Output the (X, Y) coordinate of the center of the cell containing the given text.  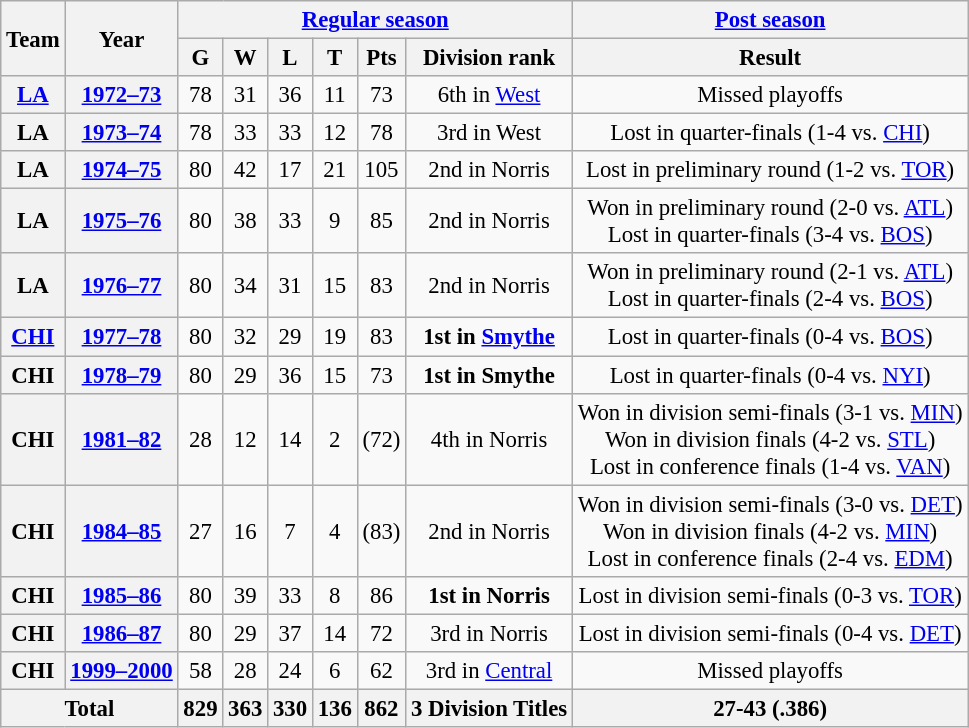
363 (246, 708)
Lost in division semi-finals (0-3 vs. TOR) (770, 595)
3 Division Titles (490, 708)
Lost in quarter-finals (1-4 vs. CHI) (770, 133)
85 (382, 222)
21 (334, 170)
24 (290, 671)
136 (334, 708)
86 (382, 595)
Year (122, 38)
3rd in West (490, 133)
Lost in division semi-finals (0-4 vs. DET) (770, 633)
Lost in preliminary round (1-2 vs. TOR) (770, 170)
11 (334, 95)
1975–76 (122, 222)
W (246, 58)
1981–82 (122, 439)
1999–2000 (122, 671)
1986–87 (122, 633)
105 (382, 170)
T (334, 58)
9 (334, 222)
19 (334, 337)
62 (382, 671)
Lost in quarter-finals (0-4 vs. BOS) (770, 337)
1977–78 (122, 337)
8 (334, 595)
6 (334, 671)
1976–77 (122, 286)
16 (246, 531)
1st in Norris (490, 595)
27-43 (.386) (770, 708)
72 (382, 633)
39 (246, 595)
862 (382, 708)
1978–79 (122, 375)
Division rank (490, 58)
38 (246, 222)
1984–85 (122, 531)
Pts (382, 58)
1973–74 (122, 133)
Won in preliminary round (2-0 vs. ATL) Lost in quarter-finals (3-4 vs. BOS) (770, 222)
1974–75 (122, 170)
17 (290, 170)
Team (33, 38)
58 (200, 671)
Regular season (375, 20)
(72) (382, 439)
Result (770, 58)
Won in division semi-finals (3-1 vs. MIN) Won in division finals (4-2 vs. STL) Lost in conference finals (1-4 vs. VAN) (770, 439)
Won in division semi-finals (3-0 vs. DET) Won in division finals (4-2 vs. MIN) Lost in conference finals (2-4 vs. EDM) (770, 531)
1985–86 (122, 595)
Post season (770, 20)
3rd in Central (490, 671)
L (290, 58)
37 (290, 633)
1972–73 (122, 95)
Lost in quarter-finals (0-4 vs. NYI) (770, 375)
3rd in Norris (490, 633)
32 (246, 337)
6th in West (490, 95)
Total (90, 708)
(83) (382, 531)
2 (334, 439)
34 (246, 286)
7 (290, 531)
4th in Norris (490, 439)
4 (334, 531)
42 (246, 170)
G (200, 58)
27 (200, 531)
Won in preliminary round (2-1 vs. ATL) Lost in quarter-finals (2-4 vs. BOS) (770, 286)
829 (200, 708)
330 (290, 708)
